Locate the cell with the specified text and output its [x, y] center coordinate. 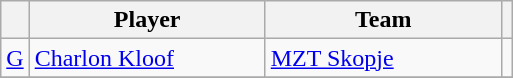
Team [383, 20]
Charlon Kloof [147, 58]
G [15, 58]
Player [147, 20]
MZT Skopje [383, 58]
